Identify which cell holds the provided text, then report its (x, y) central coordinate. 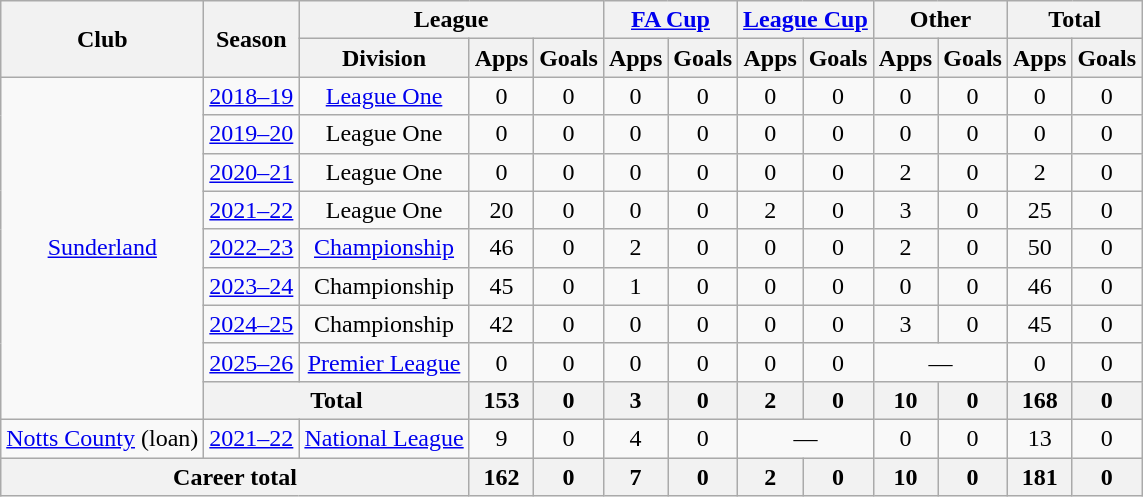
9 (501, 438)
League (451, 20)
Premier League (384, 362)
Other (940, 20)
20 (501, 210)
Club (102, 39)
2020–21 (252, 172)
2025–26 (252, 362)
2018–19 (252, 96)
FA Cup (670, 20)
153 (501, 400)
25 (1039, 210)
2023–24 (252, 286)
Division (384, 58)
13 (1039, 438)
Season (252, 39)
7 (635, 477)
Career total (235, 477)
50 (1039, 248)
Notts County (loan) (102, 438)
1 (635, 286)
2022–23 (252, 248)
National League (384, 438)
181 (1039, 477)
42 (501, 324)
Sunderland (102, 248)
League Cup (806, 20)
168 (1039, 400)
4 (635, 438)
2019–20 (252, 134)
162 (501, 477)
2024–25 (252, 324)
